Locate the cell with the specified text and output its [X, Y] center coordinate. 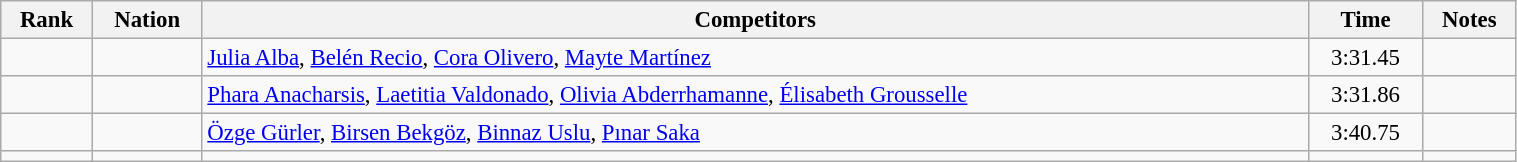
3:40.75 [1365, 133]
3:31.45 [1365, 58]
Özge Gürler, Birsen Bekgöz, Binnaz Uslu, Pınar Saka [755, 133]
Competitors [755, 20]
Julia Alba, Belén Recio, Cora Olivero, Mayte Martínez [755, 58]
Notes [1470, 20]
Rank [47, 20]
Phara Anacharsis, Laetitia Valdonado, Olivia Abderrhamanne, Élisabeth Grousselle [755, 95]
Nation [147, 20]
Time [1365, 20]
3:31.86 [1365, 95]
